For the text-containing cell, return its midpoint in (x, y) coordinate format. 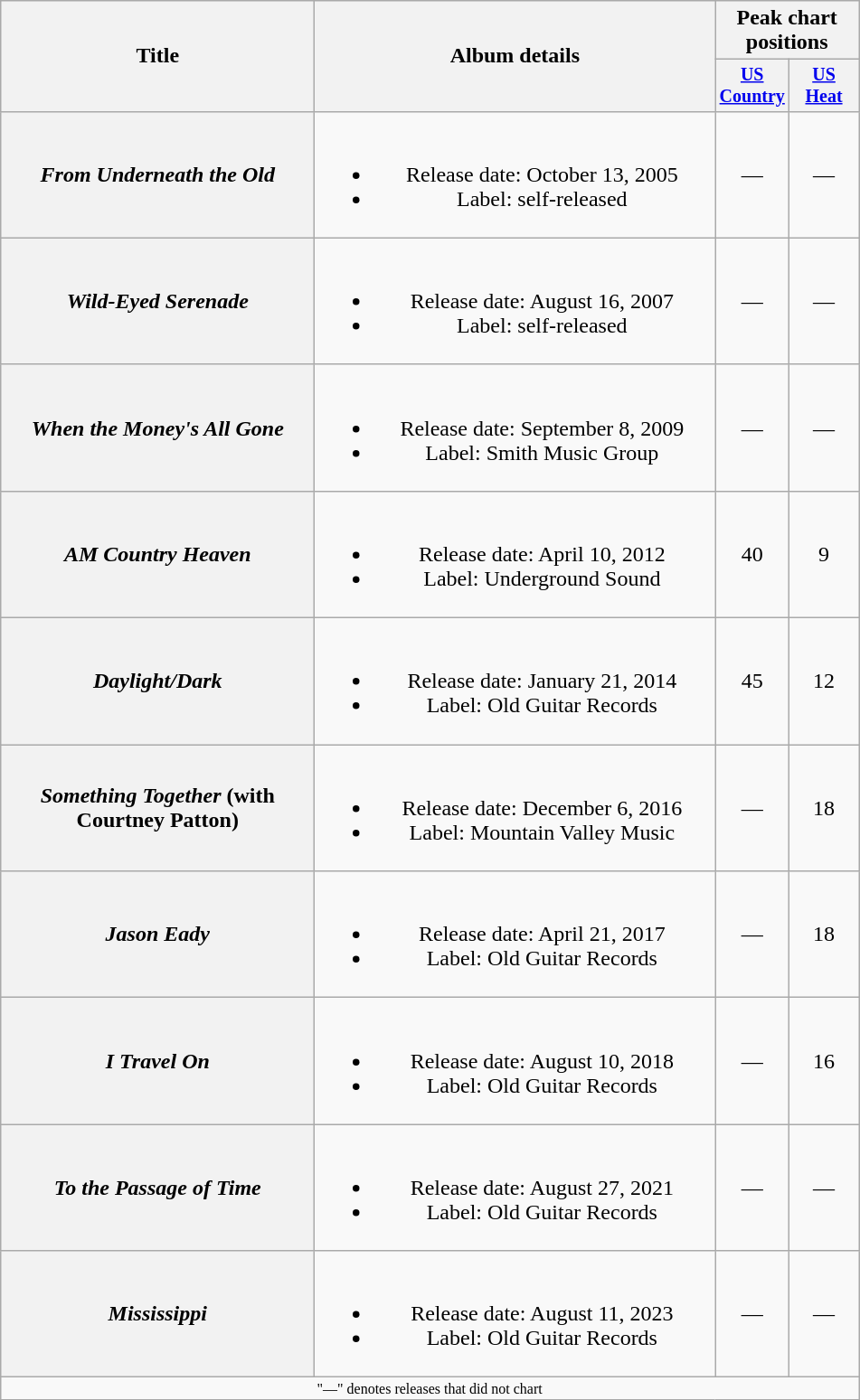
Jason Eady (157, 935)
US Heat (825, 85)
Album details (515, 56)
Peak chartpositions (787, 31)
Release date: August 11, 2023Label: Old Guitar Records (515, 1314)
40 (752, 554)
"—" denotes releases that did not chart (430, 1388)
Release date: January 21, 2014Label: Old Guitar Records (515, 681)
Release date: October 13, 2005Label: self-released (515, 174)
Wild-Eyed Serenade (157, 301)
From Underneath the Old (157, 174)
12 (825, 681)
Release date: August 27, 2021Label: Old Guitar Records (515, 1188)
To the Passage of Time (157, 1188)
Daylight/Dark (157, 681)
When the Money's All Gone (157, 428)
I Travel On (157, 1061)
Release date: August 16, 2007Label: self-released (515, 301)
9 (825, 554)
Release date: December 6, 2016Label: Mountain Valley Music (515, 808)
US Country (752, 85)
Title (157, 56)
Release date: April 21, 2017Label: Old Guitar Records (515, 935)
Release date: August 10, 2018Label: Old Guitar Records (515, 1061)
Release date: September 8, 2009Label: Smith Music Group (515, 428)
Release date: April 10, 2012Label: Underground Sound (515, 554)
16 (825, 1061)
Mississippi (157, 1314)
Something Together (with Courtney Patton) (157, 808)
AM Country Heaven (157, 554)
45 (752, 681)
